For the text-containing cell, return its midpoint in (X, Y) coordinate format. 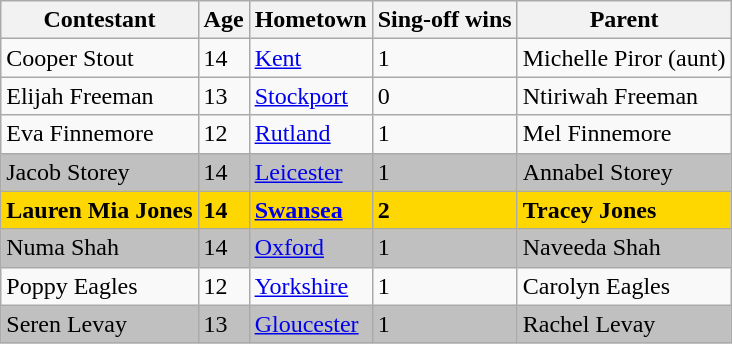
Jacob Storey (100, 172)
Numa Shah (100, 248)
Leicester (310, 172)
Age (224, 20)
Contestant (100, 20)
Annabel Storey (624, 172)
Cooper Stout (100, 58)
Lauren Mia Jones (100, 210)
Kent (310, 58)
Stockport (310, 96)
Naveeda Shah (624, 248)
Carolyn Eagles (624, 286)
Yorkshire (310, 286)
0 (444, 96)
Hometown (310, 20)
Parent (624, 20)
Sing-off wins (444, 20)
2 (444, 210)
Elijah Freeman (100, 96)
Poppy Eagles (100, 286)
Ntiriwah Freeman (624, 96)
Seren Levay (100, 324)
Oxford (310, 248)
Tracey Jones (624, 210)
Eva Finnemore (100, 134)
Swansea (310, 210)
Rachel Levay (624, 324)
Gloucester (310, 324)
Rutland (310, 134)
Mel Finnemore (624, 134)
Michelle Piror (aunt) (624, 58)
